From the cell containing the given text, extract its center point as [x, y] coordinate. 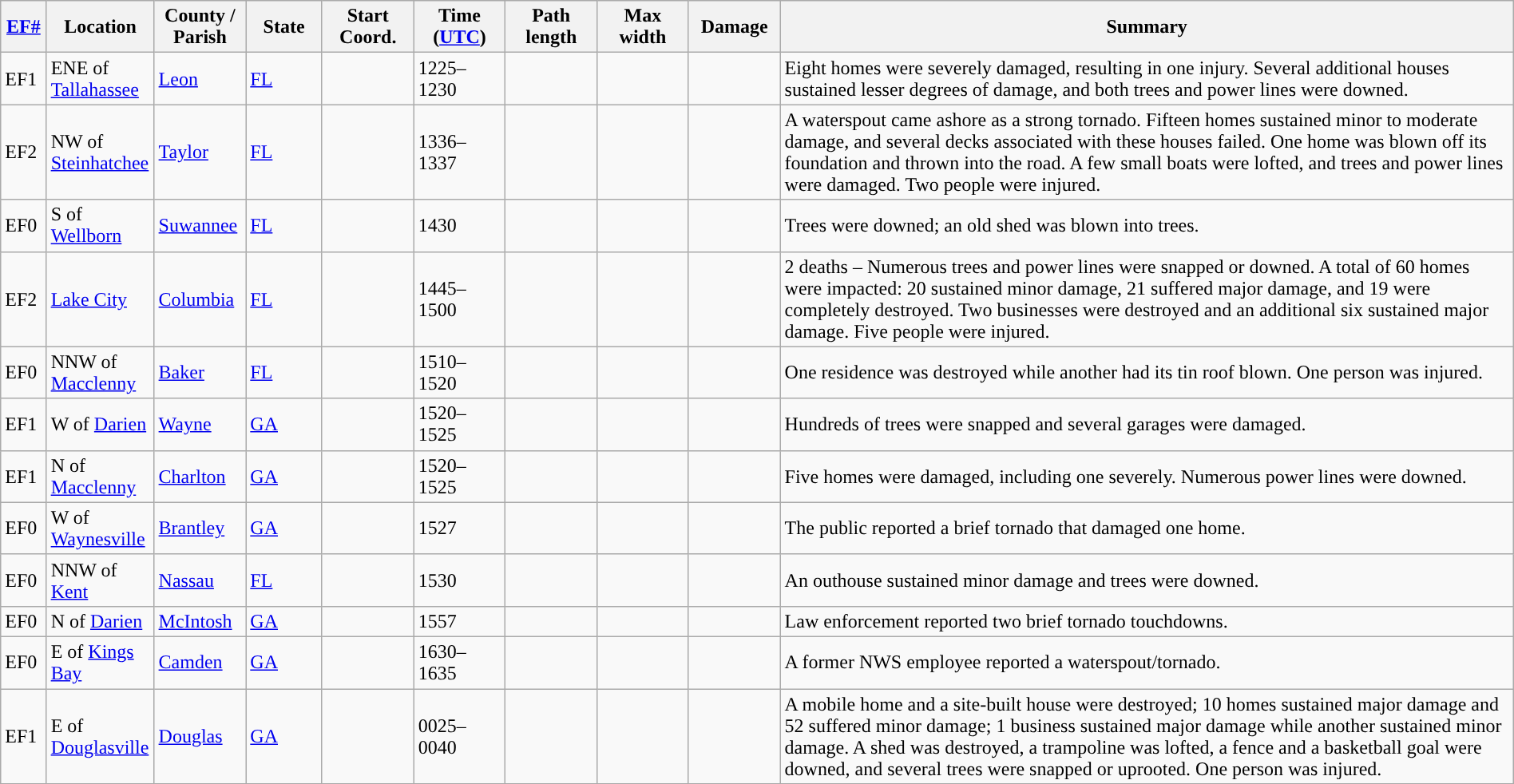
Taylor [200, 152]
Baker [200, 372]
1557 [460, 621]
E of Kings Bay [101, 663]
Suwannee [200, 225]
0025–0040 [460, 736]
1430 [460, 225]
Nassau [200, 580]
Leon [200, 78]
N of Macclenny [101, 476]
A former NWS employee reported a waterspout/tornado. [1147, 663]
1530 [460, 580]
Time (UTC) [460, 27]
1510–1520 [460, 372]
Lake City [101, 299]
Douglas [200, 736]
The public reported a brief tornado that damaged one home. [1147, 529]
Columbia [200, 299]
Summary [1147, 27]
Location [101, 27]
Five homes were damaged, including one severely. Numerous power lines were downed. [1147, 476]
Hundreds of trees were snapped and several garages were damaged. [1147, 425]
Max width [644, 27]
Start Coord. [367, 27]
Wayne [200, 425]
Trees were downed; an old shed was blown into trees. [1147, 225]
Camden [200, 663]
Brantley [200, 529]
1336–1337 [460, 152]
ENE of Tallahassee [101, 78]
1445–1500 [460, 299]
NNW of Macclenny [101, 372]
EF# [24, 27]
State [284, 27]
Charlton [200, 476]
W of Darien [101, 425]
1225–1230 [460, 78]
McIntosh [200, 621]
NW of Steinhatchee [101, 152]
1630–1635 [460, 663]
An outhouse sustained minor damage and trees were downed. [1147, 580]
NNW of Kent [101, 580]
County / Parish [200, 27]
One residence was destroyed while another had its tin roof blown. One person was injured. [1147, 372]
Damage [735, 27]
1527 [460, 529]
W of Waynesville [101, 529]
N of Darien [101, 621]
E of Douglasville [101, 736]
Path length [551, 27]
S of Wellborn [101, 225]
Law enforcement reported two brief tornado touchdowns. [1147, 621]
